Capture the cell that displays the provided text and extract its [x, y] central coordinate. 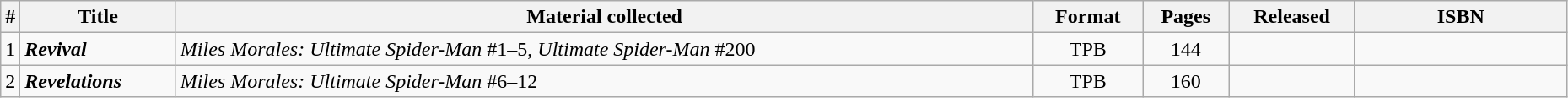
Released [1292, 17]
Title [98, 17]
Pages [1186, 17]
Miles Morales: Ultimate Spider-Man #1–5, Ultimate Spider-Man #200 [604, 49]
Format [1088, 17]
# [10, 17]
Miles Morales: Ultimate Spider-Man #6–12 [604, 81]
160 [1186, 81]
Revelations [98, 81]
144 [1186, 49]
ISBN [1461, 17]
Revival [98, 49]
2 [10, 81]
Material collected [604, 17]
1 [10, 49]
